Detect which cell encompasses the target text, then output its [x, y] center coordinate. 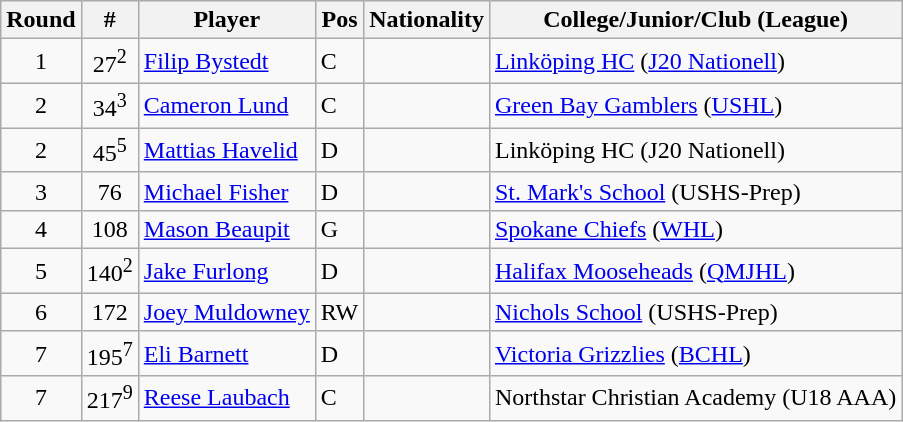
Joey Muldowney [226, 312]
Mason Beaupit [226, 230]
3 [41, 191]
108 [110, 230]
Player [226, 20]
Nationality [427, 20]
Spokane Chiefs (WHL) [695, 230]
172 [110, 312]
1 [41, 62]
# [110, 20]
St. Mark's School (USHS-Prep) [695, 191]
Mattias Havelid [226, 150]
Round [41, 20]
Nichols School (USHS-Prep) [695, 312]
Pos [339, 20]
College/Junior/Club (League) [695, 20]
6 [41, 312]
Green Bay Gamblers (USHL) [695, 106]
76 [110, 191]
Halifax Mooseheads (QMJHL) [695, 272]
Jake Furlong [226, 272]
Northstar Christian Academy (U18 AAA) [695, 398]
5 [41, 272]
Filip Bystedt [226, 62]
Reese Laubach [226, 398]
4 [41, 230]
1402 [110, 272]
1957 [110, 354]
2179 [110, 398]
Eli Barnett [226, 354]
G [339, 230]
Cameron Lund [226, 106]
Michael Fisher [226, 191]
343 [110, 106]
272 [110, 62]
RW [339, 312]
455 [110, 150]
Victoria Grizzlies (BCHL) [695, 354]
